Return the (x, y) coordinate for the center point of the cell that contains the specified text.  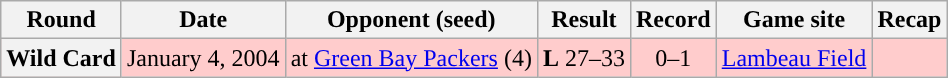
Date (203, 20)
January 4, 2004 (203, 58)
Result (584, 20)
Game site (794, 20)
Recap (910, 20)
Lambeau Field (794, 58)
Record (673, 20)
Round (62, 20)
0–1 (673, 58)
Opponent (seed) (411, 20)
L 27–33 (584, 58)
at Green Bay Packers (4) (411, 58)
Wild Card (62, 58)
